Return the [X, Y] coordinate for the center point of the cell that contains the specified text.  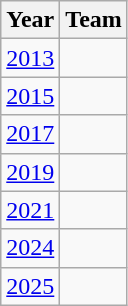
Year [30, 20]
Team [94, 20]
2019 [30, 172]
2013 [30, 58]
2021 [30, 210]
2025 [30, 286]
2024 [30, 248]
2017 [30, 134]
2015 [30, 96]
